Scan for the cell matching the given text and deliver its (X, Y) coordinate at center. 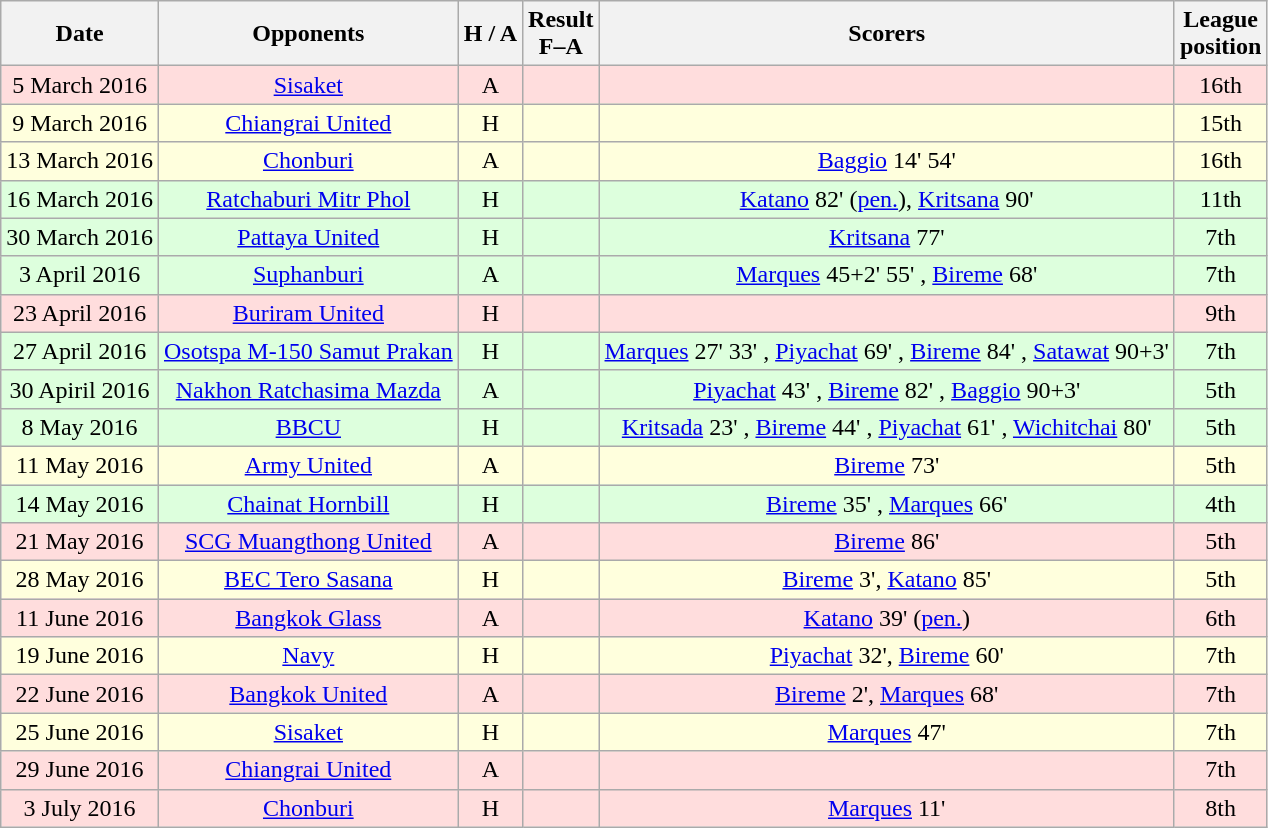
Baggio 14' 54' (886, 161)
19 June 2016 (80, 656)
Bireme 3', Katano 85' (886, 580)
Marques 27' 33' , Piyachat 69' , Bireme 84' , Satawat 90+3' (886, 351)
Bireme 2', Marques 68' (886, 694)
Marques 11' (886, 808)
Osotspa M-150 Samut Prakan (308, 351)
Buriram United (308, 313)
Marques 45+2' 55' , Bireme 68' (886, 275)
BEC Tero Sasana (308, 580)
3 July 2016 (80, 808)
Bireme 35' , Marques 66' (886, 503)
Ratchaburi Mitr Phol (308, 199)
13 March 2016 (80, 161)
3 April 2016 (80, 275)
15th (1220, 123)
Kritsada 23' , Bireme 44' , Piyachat 61' , Wichitchai 80' (886, 427)
6th (1220, 618)
Date (80, 34)
Marques 47' (886, 732)
28 May 2016 (80, 580)
Navy (308, 656)
ResultF–A (561, 34)
11 June 2016 (80, 618)
8 May 2016 (80, 427)
4th (1220, 503)
Leagueposition (1220, 34)
H / A (490, 34)
Opponents (308, 34)
Scorers (886, 34)
25 June 2016 (80, 732)
Nakhon Ratchasima Mazda (308, 389)
22 June 2016 (80, 694)
Bireme 73' (886, 465)
11th (1220, 199)
Piyachat 32', Bireme 60' (886, 656)
SCG Muangthong United (308, 542)
8th (1220, 808)
30 Apiril 2016 (80, 389)
BBCU (308, 427)
Bangkok Glass (308, 618)
23 April 2016 (80, 313)
30 March 2016 (80, 237)
Bireme 86' (886, 542)
11 May 2016 (80, 465)
21 May 2016 (80, 542)
Kritsana 77' (886, 237)
27 April 2016 (80, 351)
9th (1220, 313)
Piyachat 43' , Bireme 82' , Baggio 90+3' (886, 389)
16 March 2016 (80, 199)
14 May 2016 (80, 503)
Suphanburi (308, 275)
Katano 39' (pen.) (886, 618)
Bangkok United (308, 694)
Pattaya United (308, 237)
9 March 2016 (80, 123)
Chainat Hornbill (308, 503)
5 March 2016 (80, 85)
Katano 82' (pen.), Kritsana 90' (886, 199)
Army United (308, 465)
29 June 2016 (80, 770)
